Return (X, Y) of the center of cell containing provided text 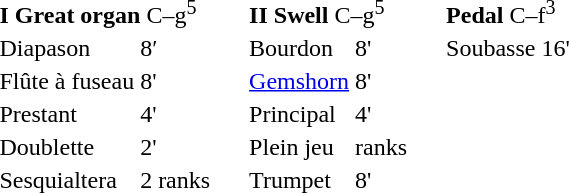
Bourdon (300, 48)
Soubasse (491, 48)
8′ (176, 48)
2' (176, 147)
Gemshorn (300, 81)
Plein jeu (300, 147)
Principal (300, 114)
ranks (382, 147)
